Find where the given text appears and provide that cell's center as [X, Y] coordinate. 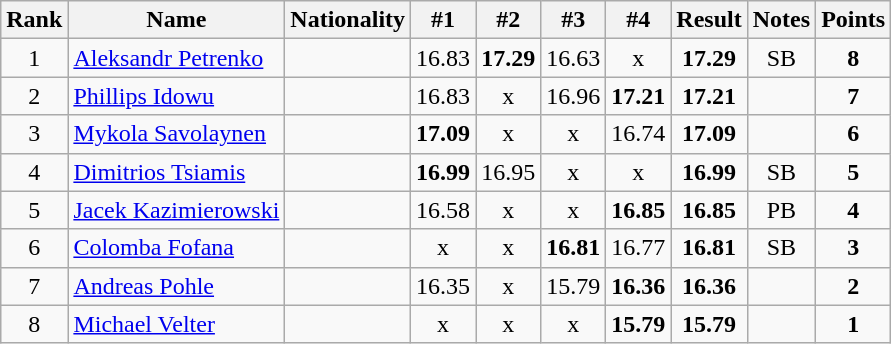
#2 [508, 20]
16.77 [638, 248]
Dimitrios Tsiamis [176, 172]
16.74 [638, 134]
16.58 [444, 210]
16.96 [574, 96]
Phillips Idowu [176, 96]
Jacek Kazimierowski [176, 210]
Mykola Savolaynen [176, 134]
16.63 [574, 58]
Points [854, 20]
#1 [444, 20]
Notes [781, 20]
16.95 [508, 172]
Rank [34, 20]
Nationality [348, 20]
16.35 [444, 286]
Name [176, 20]
Aleksandr Petrenko [176, 58]
Michael Velter [176, 324]
#4 [638, 20]
PB [781, 210]
#3 [574, 20]
Result [709, 20]
Andreas Pohle [176, 286]
Colomba Fofana [176, 248]
